Pinpoint the cell where the given text exists, returning its (X, Y) midpoint coordinate. 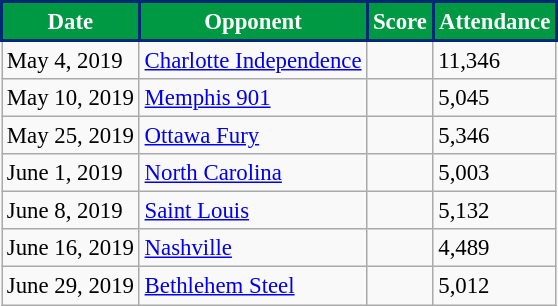
May 25, 2019 (71, 136)
5,132 (494, 211)
4,489 (494, 249)
Charlotte Independence (253, 60)
Ottawa Fury (253, 136)
Bethlehem Steel (253, 286)
Memphis 901 (253, 98)
5,045 (494, 98)
Score (400, 22)
5,012 (494, 286)
Nashville (253, 249)
Attendance (494, 22)
5,346 (494, 136)
Date (71, 22)
11,346 (494, 60)
Opponent (253, 22)
May 4, 2019 (71, 60)
June 29, 2019 (71, 286)
June 8, 2019 (71, 211)
May 10, 2019 (71, 98)
Saint Louis (253, 211)
North Carolina (253, 173)
5,003 (494, 173)
June 16, 2019 (71, 249)
June 1, 2019 (71, 173)
